Pinpoint the cell where the given text exists, returning its (x, y) midpoint coordinate. 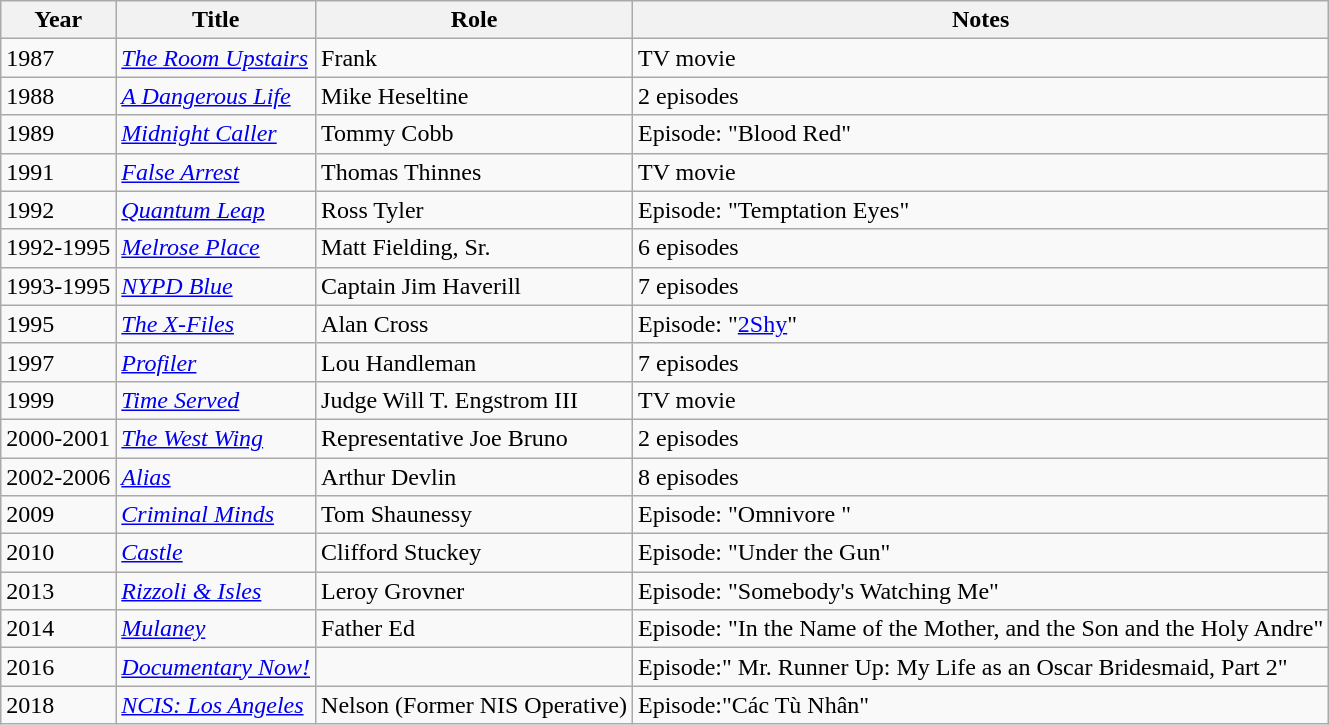
Episode: "In the Name of the Mother, and the Son and the Holy Andre" (981, 629)
Judge Will T. Engstrom III (474, 400)
Role (474, 20)
Episode: "2Shy" (981, 324)
The X-Files (216, 324)
Melrose Place (216, 248)
Episode: "Omnivore " (981, 515)
A Dangerous Life (216, 96)
Mike Heseltine (474, 96)
1991 (58, 172)
NCIS: Los Angeles (216, 705)
1999 (58, 400)
2010 (58, 553)
Quantum Leap (216, 210)
Year (58, 20)
Clifford Stuckey (474, 553)
Father Ed (474, 629)
Episode: "Somebody's Watching Me" (981, 591)
Thomas Thinnes (474, 172)
1997 (58, 362)
2002-2006 (58, 477)
2000-2001 (58, 438)
Episode: "Blood Red" (981, 134)
Captain Jim Haverill (474, 286)
Episode:" Mr. Runner Up: My Life as an Oscar Bridesmaid, Part 2" (981, 667)
False Arrest (216, 172)
Arthur Devlin (474, 477)
1987 (58, 58)
Alias (216, 477)
2014 (58, 629)
2016 (58, 667)
Time Served (216, 400)
Frank (474, 58)
Rizzoli & Isles (216, 591)
2018 (58, 705)
Tom Shaunessy (474, 515)
1989 (58, 134)
1992-1995 (58, 248)
Notes (981, 20)
The Room Upstairs (216, 58)
Matt Fielding, Sr. (474, 248)
Leroy Grovner (474, 591)
2013 (58, 591)
Representative Joe Bruno (474, 438)
Title (216, 20)
Mulaney (216, 629)
Castle (216, 553)
Nelson (Former NIS Operative) (474, 705)
1995 (58, 324)
1992 (58, 210)
Episode: "Temptation Eyes" (981, 210)
Criminal Minds (216, 515)
The West Wing (216, 438)
1993-1995 (58, 286)
Midnight Caller (216, 134)
Ross Tyler (474, 210)
NYPD Blue (216, 286)
8 episodes (981, 477)
Episode: "Under the Gun" (981, 553)
2009 (58, 515)
Profiler (216, 362)
1988 (58, 96)
Documentary Now! (216, 667)
Episode:"Các Tù Nhân" (981, 705)
Tommy Cobb (474, 134)
Alan Cross (474, 324)
6 episodes (981, 248)
Lou Handleman (474, 362)
